Identify which cell holds the provided text, then report its [X, Y] central coordinate. 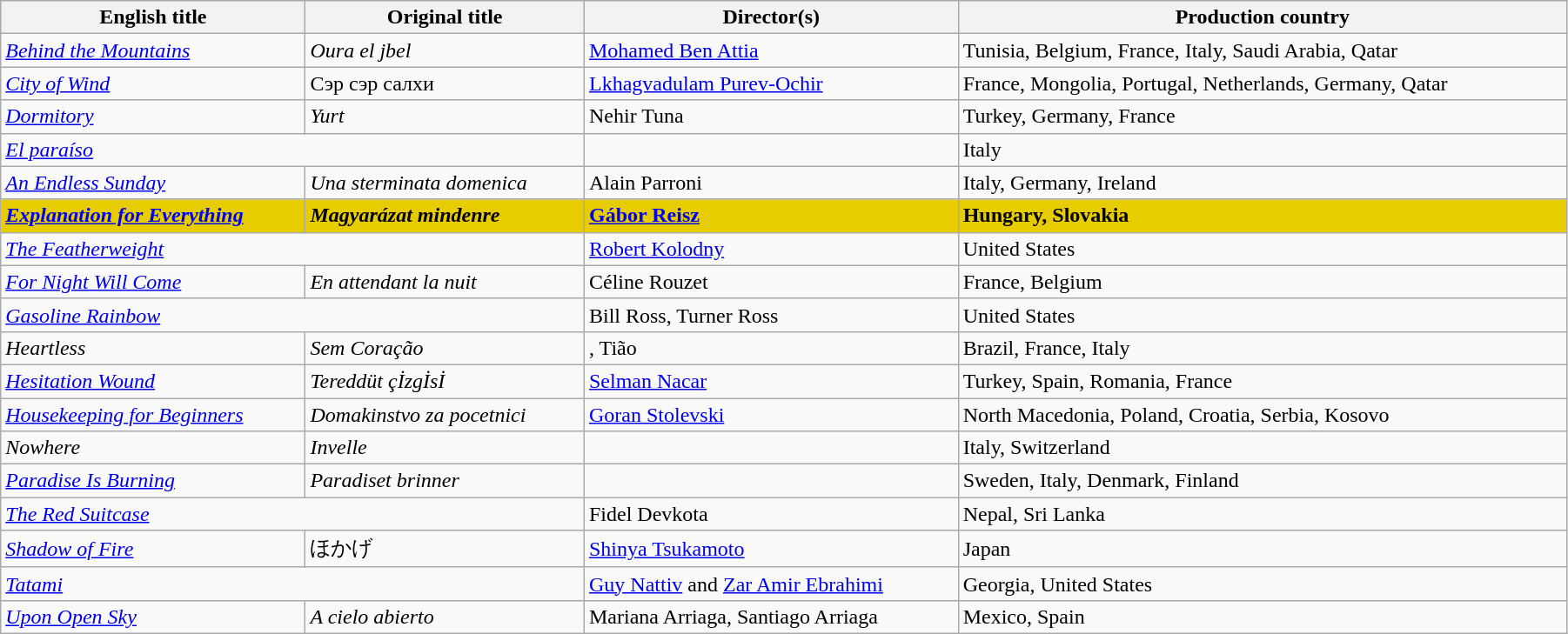
English title [153, 17]
Mexico, Spain [1262, 617]
City of Wind [153, 83]
The Featherweight [292, 249]
Magyarázat mindenre [446, 216]
Japan [1262, 550]
Bill Ross, Turner Ross [771, 315]
Original title [446, 17]
Fidel Devkota [771, 514]
Lkhagvadulam Purev-Ochir [771, 83]
Сэр сэр салхи [446, 83]
Tunisia, Belgium, France, Italy, Saudi Arabia, Qatar [1262, 50]
A cielo abierto [446, 617]
Shadow of Fire [153, 550]
Tereddüt çİzgİsİ [446, 381]
Sweden, Italy, Denmark, Finland [1262, 481]
Nehir Tuna [771, 117]
Oura el jbel [446, 50]
Director(s) [771, 17]
ほかげ [446, 550]
Céline Rouzet [771, 282]
Hungary, Slovakia [1262, 216]
Invelle [446, 448]
Selman Nacar [771, 381]
Gábor Reisz [771, 216]
Yurt [446, 117]
For Night Will Come [153, 282]
Heartless [153, 348]
Mariana Arriaga, Santiago Arriaga [771, 617]
En attendant la nuit [446, 282]
The Red Suitcase [292, 514]
Brazil, France, Italy [1262, 348]
Una sterminata domenica [446, 183]
Gasoline Rainbow [292, 315]
Italy, Switzerland [1262, 448]
France, Mongolia, Portugal, Netherlands, Germany, Qatar [1262, 83]
Paradiset brinner [446, 481]
Production country [1262, 17]
Shinya Tsukamoto [771, 550]
Housekeeping for Beginners [153, 415]
France, Belgium [1262, 282]
Hesitation Wound [153, 381]
An Endless Sunday [153, 183]
Guy Nattiv and Zar Amir Ebrahimi [771, 584]
Turkey, Spain, Romania, France [1262, 381]
Goran Stolevski [771, 415]
Explanation for Everything [153, 216]
Alain Parroni [771, 183]
Nowhere [153, 448]
, Tião [771, 348]
North Macedonia, Poland, Croatia, Serbia, Kosovo [1262, 415]
Mohamed Ben Attia [771, 50]
Dormitory [153, 117]
Behind the Mountains [153, 50]
Georgia, United States [1262, 584]
Nepal, Sri Lanka [1262, 514]
El paraíso [292, 150]
Robert Kolodny [771, 249]
Italy, Germany, Ireland [1262, 183]
Tatami [292, 584]
Paradise Is Burning [153, 481]
Italy [1262, 150]
Turkey, Germany, France [1262, 117]
Sem Coração [446, 348]
Domakinstvo za pocetnici [446, 415]
Upon Open Sky [153, 617]
